For the text-containing cell, return its midpoint in (x, y) coordinate format. 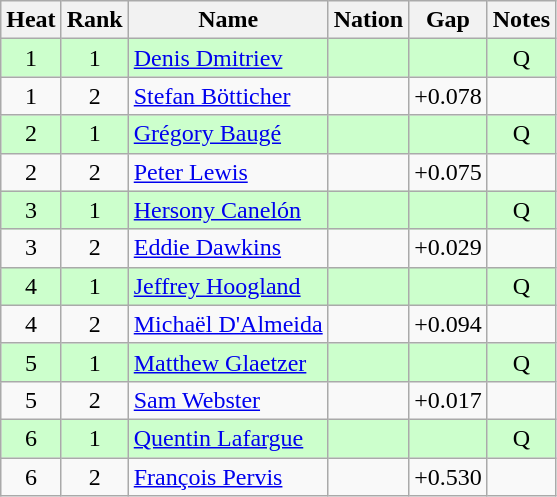
Grégory Baugé (228, 134)
Hersony Canelón (228, 210)
Stefan Bötticher (228, 96)
+0.017 (448, 400)
Peter Lewis (228, 172)
Name (228, 20)
+0.029 (448, 248)
Matthew Glaetzer (228, 362)
Notes (521, 20)
Jeffrey Hoogland (228, 286)
Rank (94, 20)
Heat (31, 20)
+0.530 (448, 477)
Quentin Lafargue (228, 438)
Nation (368, 20)
Gap (448, 20)
+0.078 (448, 96)
Eddie Dawkins (228, 248)
Sam Webster (228, 400)
François Pervis (228, 477)
Denis Dmitriev (228, 58)
Michaël D'Almeida (228, 324)
+0.094 (448, 324)
+0.075 (448, 172)
